Locate the cell with the specified text and output its (x, y) center coordinate. 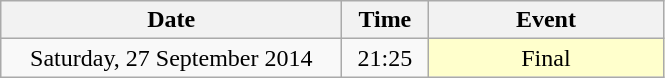
Time (385, 20)
Date (172, 20)
Event (546, 20)
Saturday, 27 September 2014 (172, 58)
21:25 (385, 58)
Final (546, 58)
